Output the [X, Y] coordinate of the center of the cell containing the given text.  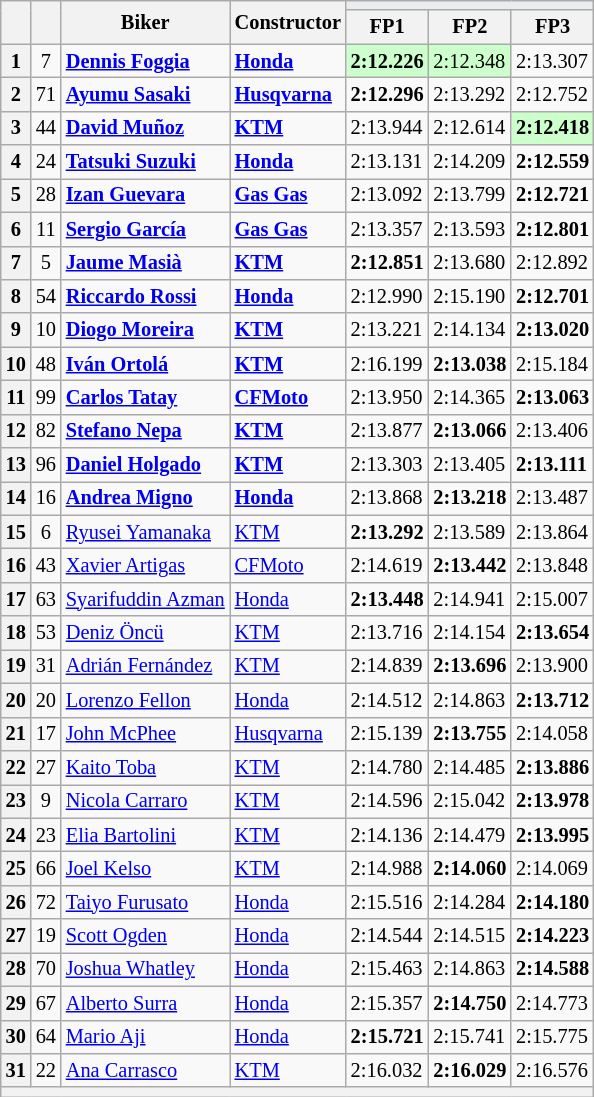
2:14.544 [388, 936]
2:16.029 [470, 1070]
Joshua Whatley [146, 969]
2:14.058 [552, 734]
72 [46, 902]
Nicola Carraro [146, 801]
2:14.588 [552, 969]
David Muñoz [146, 128]
54 [46, 296]
2:14.060 [470, 868]
2:13.886 [552, 767]
2:13.063 [552, 397]
2:13.995 [552, 835]
2:13.696 [470, 666]
13 [16, 465]
Riccardo Rossi [146, 296]
2:13.712 [552, 700]
18 [16, 633]
Ryusei Yamanaka [146, 532]
2:13.593 [470, 229]
Scott Ogden [146, 936]
Daniel Holgado [146, 465]
2:14.773 [552, 1003]
2:12.226 [388, 61]
26 [16, 902]
21 [16, 734]
2:15.007 [552, 599]
2:13.654 [552, 633]
2:16.576 [552, 1070]
2:13.877 [388, 431]
2:15.516 [388, 902]
FP1 [388, 27]
71 [46, 94]
2:16.032 [388, 1070]
Xavier Artigas [146, 565]
2:14.479 [470, 835]
2:14.515 [470, 936]
66 [46, 868]
2:14.596 [388, 801]
15 [16, 532]
2:14.750 [470, 1003]
2:13.868 [388, 498]
2:14.223 [552, 936]
64 [46, 1037]
53 [46, 633]
Jaume Masià [146, 263]
FP3 [552, 27]
3 [16, 128]
FP2 [470, 27]
63 [46, 599]
2:14.209 [470, 162]
2:13.900 [552, 666]
2 [16, 94]
2:13.950 [388, 397]
2:13.038 [470, 364]
Carlos Tatay [146, 397]
2:14.180 [552, 902]
2:13.303 [388, 465]
Izan Guevara [146, 195]
Syarifuddin Azman [146, 599]
2:14.988 [388, 868]
2:13.218 [470, 498]
2:13.448 [388, 599]
2:13.799 [470, 195]
2:12.892 [552, 263]
2:16.199 [388, 364]
2:12.851 [388, 263]
25 [16, 868]
Iván Ortolá [146, 364]
2:14.619 [388, 565]
2:15.741 [470, 1037]
2:13.680 [470, 263]
2:13.487 [552, 498]
30 [16, 1037]
2:14.154 [470, 633]
2:15.721 [388, 1037]
2:12.559 [552, 162]
Ayumu Sasaki [146, 94]
2:14.069 [552, 868]
2:13.589 [470, 532]
Constructor [288, 22]
2:14.284 [470, 902]
Mario Aji [146, 1037]
2:12.348 [470, 61]
Joel Kelso [146, 868]
2:15.042 [470, 801]
Sergio García [146, 229]
2:13.221 [388, 330]
2:13.978 [552, 801]
2:13.131 [388, 162]
29 [16, 1003]
70 [46, 969]
2:14.941 [470, 599]
2:13.111 [552, 465]
Adrián Fernández [146, 666]
2:15.139 [388, 734]
2:14.780 [388, 767]
2:12.721 [552, 195]
2:12.296 [388, 94]
2:13.406 [552, 431]
2:13.944 [388, 128]
Alberto Surra [146, 1003]
Elia Bartolini [146, 835]
Diogo Moreira [146, 330]
2:13.020 [552, 330]
4 [16, 162]
2:12.701 [552, 296]
Lorenzo Fellon [146, 700]
2:13.442 [470, 565]
Tatsuki Suzuki [146, 162]
2:13.716 [388, 633]
14 [16, 498]
1 [16, 61]
2:12.752 [552, 94]
2:15.190 [470, 296]
43 [46, 565]
2:13.405 [470, 465]
2:15.775 [552, 1037]
Andrea Migno [146, 498]
Taiyo Furusato [146, 902]
2:13.092 [388, 195]
67 [46, 1003]
2:13.307 [552, 61]
2:13.357 [388, 229]
2:15.184 [552, 364]
2:15.357 [388, 1003]
2:13.864 [552, 532]
2:15.463 [388, 969]
2:12.990 [388, 296]
2:13.848 [552, 565]
Deniz Öncü [146, 633]
Ana Carrasco [146, 1070]
12 [16, 431]
2:14.136 [388, 835]
Dennis Foggia [146, 61]
John McPhee [146, 734]
Kaito Toba [146, 767]
2:13.755 [470, 734]
2:14.512 [388, 700]
44 [46, 128]
96 [46, 465]
2:12.614 [470, 128]
2:14.365 [470, 397]
2:14.485 [470, 767]
99 [46, 397]
2:13.066 [470, 431]
48 [46, 364]
2:12.418 [552, 128]
82 [46, 431]
2:14.839 [388, 666]
8 [16, 296]
2:12.801 [552, 229]
Stefano Nepa [146, 431]
2:14.134 [470, 330]
Biker [146, 22]
